Search for the cell housing the specified text and yield its [X, Y] center coordinate. 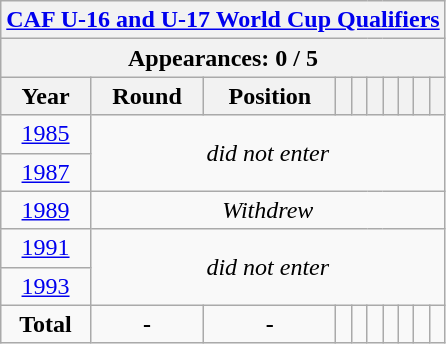
1985 [46, 134]
1987 [46, 172]
1993 [46, 286]
Withdrew [268, 210]
1989 [46, 210]
1991 [46, 248]
Year [46, 96]
Total [46, 324]
Position [270, 96]
CAF U-16 and U-17 World Cup Qualifiers [223, 20]
Round [146, 96]
Appearances: 0 / 5 [223, 58]
